Extract the [x, y] coordinate from the center of the cell holding the provided text.  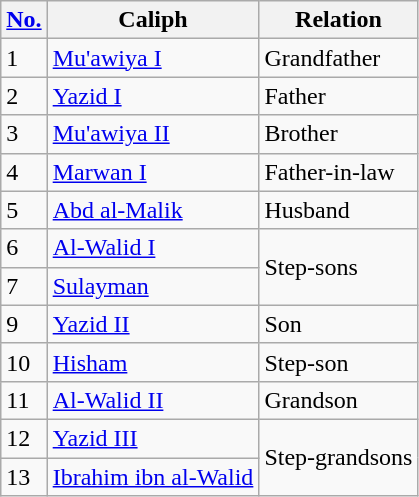
13 [24, 477]
10 [24, 362]
Abd al-Malik [153, 210]
Mu'awiya I [153, 58]
Father-in-law [338, 172]
1 [24, 58]
2 [24, 96]
Son [338, 324]
Grandfather [338, 58]
Al-Walid I [153, 248]
Hisham [153, 362]
Brother [338, 134]
Relation [338, 20]
Step-son [338, 362]
Sulayman [153, 286]
3 [24, 134]
Step-grandsons [338, 457]
Husband [338, 210]
Step-sons [338, 267]
4 [24, 172]
No. [24, 20]
6 [24, 248]
7 [24, 286]
Father [338, 96]
Al-Walid II [153, 400]
Yazid III [153, 438]
Mu'awiya II [153, 134]
Yazid I [153, 96]
Marwan I [153, 172]
11 [24, 400]
Ibrahim ibn al-Walid [153, 477]
9 [24, 324]
Caliph [153, 20]
12 [24, 438]
5 [24, 210]
Yazid II [153, 324]
Grandson [338, 400]
